Pinpoint the cell where the given text exists, returning its (X, Y) midpoint coordinate. 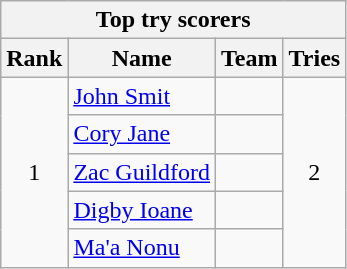
2 (314, 172)
Name (142, 58)
John Smit (142, 96)
Cory Jane (142, 134)
1 (34, 172)
Rank (34, 58)
Team (250, 58)
Tries (314, 58)
Top try scorers (174, 20)
Ma'a Nonu (142, 248)
Zac Guildford (142, 172)
Digby Ioane (142, 210)
